Determine the (x, y) coordinate at the center of the cell enclosing the given text.  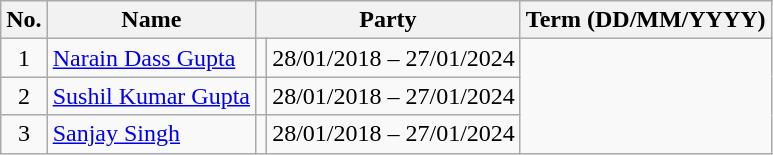
Name (151, 20)
Narain Dass Gupta (151, 58)
Term (DD/MM/YYYY) (646, 20)
No. (24, 20)
3 (24, 134)
1 (24, 58)
Sanjay Singh (151, 134)
2 (24, 96)
Sushil Kumar Gupta (151, 96)
Party (388, 20)
